Return the (X, Y) coordinate for the center point of the cell that contains the specified text.  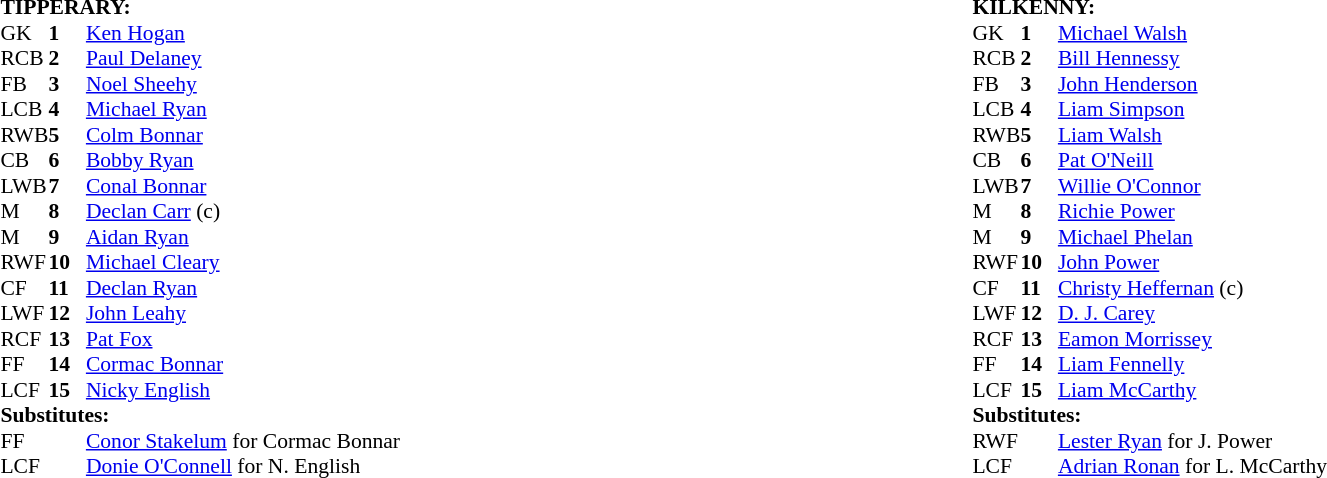
Bill Hennessy (1192, 59)
Conal Bonnar (243, 186)
D. J. Carey (1192, 313)
Lester Ryan for J. Power (1192, 441)
Michael Walsh (1192, 33)
Eamon Morrissey (1192, 339)
Noel Sheehy (243, 84)
Richie Power (1192, 211)
John Leahy (243, 313)
Declan Carr (c) (243, 211)
John Henderson (1192, 84)
Paul Delaney (243, 59)
Christy Heffernan (c) (1192, 288)
Colm Bonnar (243, 135)
Liam Simpson (1192, 109)
Conor Stakelum for Cormac Bonnar (243, 441)
Willie O'Connor (1192, 186)
Liam McCarthy (1192, 390)
Aidan Ryan (243, 237)
Liam Walsh (1192, 135)
Liam Fennelly (1192, 365)
Bobby Ryan (243, 161)
John Power (1192, 263)
Pat O'Neill (1192, 161)
Nicky English (243, 390)
Ken Hogan (243, 33)
Declan Ryan (243, 288)
Michael Ryan (243, 109)
Michael Cleary (243, 263)
Pat Fox (243, 339)
Michael Phelan (1192, 237)
Cormac Bonnar (243, 365)
